Locate the cell with the specified text and output its [x, y] center coordinate. 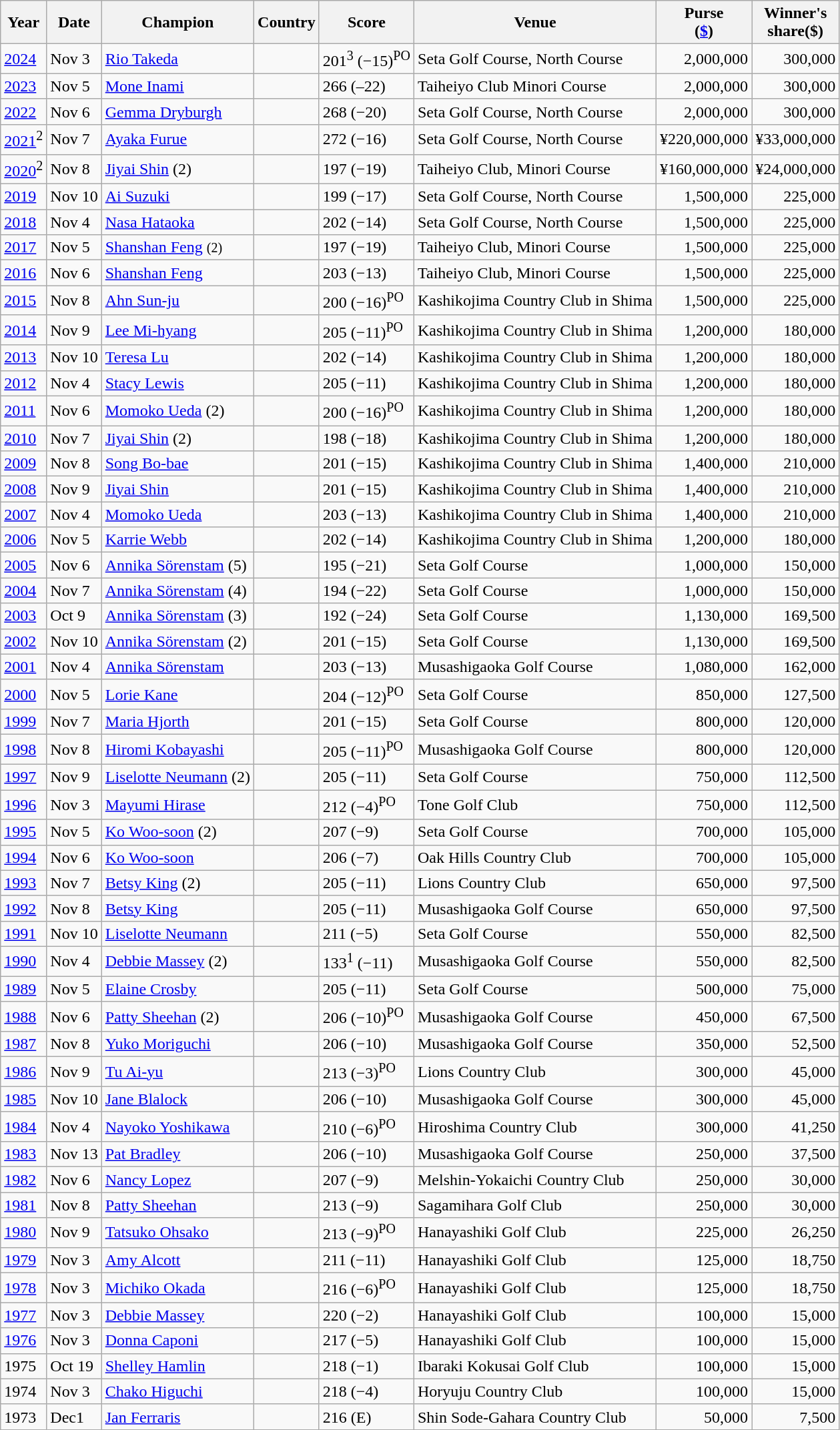
218 (−4) [366, 1391]
Song Bo-bae [177, 464]
2004 [24, 591]
Betsy King [177, 908]
2013 (−15)PO [366, 59]
1998 [24, 750]
1974 [24, 1391]
Michiko Okada [177, 1288]
1983 [24, 1154]
206 (−7) [366, 857]
Tone Golf Club [535, 805]
Nov 13 [74, 1154]
Jan Ferraris [177, 1417]
2011 [24, 411]
¥33,000,000 [795, 139]
204 (−12)PO [366, 694]
1977 [24, 1315]
Tu Ai-yu [177, 1072]
Nancy Lopez [177, 1180]
Hiroshima Country Club [535, 1126]
2024 [24, 59]
2010 [24, 438]
127,500 [795, 694]
Jane Blalock [177, 1099]
Momoko Ueda (2) [177, 411]
1982 [24, 1180]
41,250 [795, 1126]
199 (−17) [366, 197]
Donna Caponi [177, 1341]
1984 [24, 1126]
Champion [177, 23]
1979 [24, 1261]
Ko Woo-soon (2) [177, 832]
1992 [24, 908]
Ibaraki Kokusai Golf Club [535, 1366]
213 (−3)PO [366, 1072]
Ai Suzuki [177, 197]
211 (−5) [366, 934]
1991 [24, 934]
Score [366, 23]
1986 [24, 1072]
Annika Sörenstam (5) [177, 565]
Amy Alcott [177, 1261]
Melshin-Yokaichi Country Club [535, 1180]
Pat Bradley [177, 1154]
Ahn Sun-ju [177, 300]
162,000 [795, 667]
1981 [24, 1205]
Annika Sörenstam [177, 667]
Debbie Massey (2) [177, 961]
Betsy King (2) [177, 883]
2012 [24, 383]
2003 [24, 616]
Oct 19 [74, 1366]
2009 [24, 464]
Liselotte Neumann [177, 934]
213 (−9)PO [366, 1233]
1976 [24, 1341]
1975 [24, 1366]
211 (−11) [366, 1261]
Shelley Hamlin [177, 1366]
¥220,000,000 [705, 139]
1,080,000 [705, 667]
Shin Sode-Gahara Country Club [535, 1417]
1994 [24, 857]
Mayumi Hirase [177, 805]
7,500 [795, 1417]
Year [24, 23]
Country [287, 23]
1989 [24, 989]
Patty Sheehan (2) [177, 1017]
Purse($) [705, 23]
2016 [24, 273]
Shanshan Feng [177, 273]
Stacy Lewis [177, 383]
2000 [24, 694]
52,500 [795, 1044]
2018 [24, 222]
266 (–22) [366, 86]
216 (E) [366, 1417]
Annika Sörenstam (4) [177, 591]
Dec1 [74, 1417]
2007 [24, 514]
2008 [24, 489]
Horyuju Country Club [535, 1391]
1980 [24, 1233]
450,000 [705, 1017]
1990 [24, 961]
1985 [24, 1099]
Oak Hills Country Club [535, 857]
75,000 [795, 989]
2017 [24, 248]
210 (−6)PO [366, 1126]
Winner'sshare($) [795, 23]
50,000 [705, 1417]
Elaine Crosby [177, 989]
Lee Mi-hyang [177, 330]
Ko Woo-soon [177, 857]
Momoko Ueda [177, 514]
1988 [24, 1017]
1993 [24, 883]
2005 [24, 565]
217 (−5) [366, 1341]
194 (−22) [366, 591]
2019 [24, 197]
216 (−6)PO [366, 1288]
220 (−2) [366, 1315]
2022 [24, 111]
2023 [24, 86]
213 (−9) [366, 1205]
¥160,000,000 [705, 169]
Taiheiyo Club Minori Course [535, 86]
67,500 [795, 1017]
2006 [24, 540]
Tatsuko Ohsako [177, 1233]
20212 [24, 139]
1987 [24, 1044]
Debbie Massey [177, 1315]
1996 [24, 805]
Gemma Dryburgh [177, 111]
Oct 9 [74, 616]
1331 (−11) [366, 961]
212 (−4)PO [366, 805]
Venue [535, 23]
218 (−1) [366, 1366]
Nayoko Yoshikawa [177, 1126]
195 (−21) [366, 565]
Shanshan Feng (2) [177, 248]
Lorie Kane [177, 694]
2015 [24, 300]
Annika Sörenstam (2) [177, 641]
Sagamihara Golf Club [535, 1205]
1999 [24, 722]
Patty Sheehan [177, 1205]
500,000 [705, 989]
1997 [24, 777]
Yuko Moriguchi [177, 1044]
26,250 [795, 1233]
350,000 [705, 1044]
Mone Inami [177, 86]
Hiromi Kobayashi [177, 750]
¥24,000,000 [795, 169]
20202 [24, 169]
198 (−18) [366, 438]
Ayaka Furue [177, 139]
Chako Higuchi [177, 1391]
Date [74, 23]
272 (−16) [366, 139]
Annika Sörenstam (3) [177, 616]
1978 [24, 1288]
Liselotte Neumann (2) [177, 777]
Jiyai Shin [177, 489]
Teresa Lu [177, 358]
268 (−20) [366, 111]
Karrie Webb [177, 540]
1995 [24, 832]
37,500 [795, 1154]
2013 [24, 358]
Maria Hjorth [177, 722]
2001 [24, 667]
2014 [24, 330]
2002 [24, 641]
192 (−24) [366, 616]
850,000 [705, 694]
1973 [24, 1417]
Rio Takeda [177, 59]
206 (−10)PO [366, 1017]
Nasa Hataoka [177, 222]
